Search for the cell housing the specified text and yield its [X, Y] center coordinate. 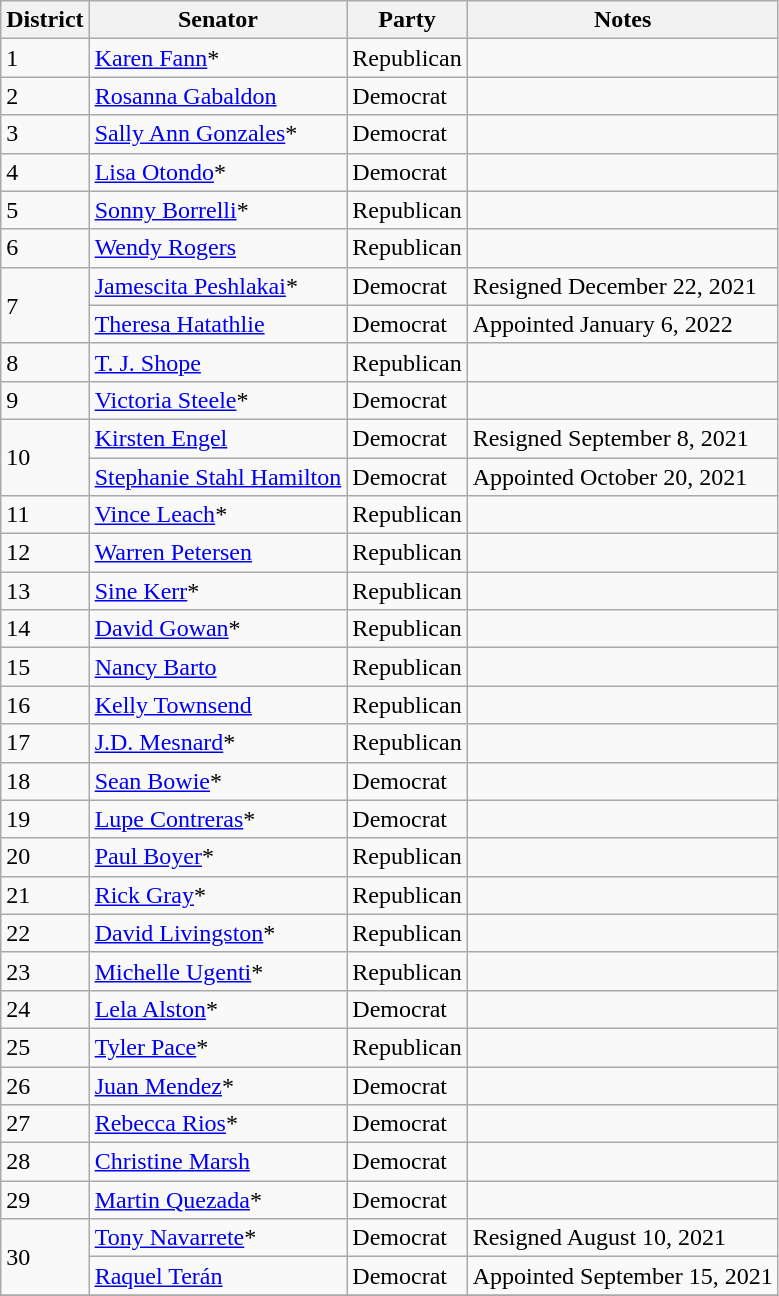
David Gowan* [218, 629]
30 [45, 1257]
25 [45, 1047]
Karen Fann* [218, 58]
Kelly Townsend [218, 705]
26 [45, 1085]
16 [45, 705]
23 [45, 971]
Theresa Hatathlie [218, 324]
Lisa Otondo* [218, 172]
Party [407, 20]
28 [45, 1162]
5 [45, 210]
Vince Leach* [218, 515]
Paul Boyer* [218, 857]
20 [45, 857]
Martin Quezada* [218, 1200]
Jamescita Peshlakai* [218, 286]
19 [45, 819]
14 [45, 629]
7 [45, 305]
Juan Mendez* [218, 1085]
Appointed January 6, 2022 [622, 324]
22 [45, 933]
29 [45, 1200]
Sonny Borrelli* [218, 210]
Appointed September 15, 2021 [622, 1276]
Sine Kerr* [218, 591]
J.D. Mesnard* [218, 743]
18 [45, 781]
Victoria Steele* [218, 400]
Senator [218, 20]
11 [45, 515]
Sally Ann Gonzales* [218, 134]
Resigned August 10, 2021 [622, 1238]
Notes [622, 20]
21 [45, 895]
Christine Marsh [218, 1162]
Resigned September 8, 2021 [622, 438]
4 [45, 172]
13 [45, 591]
Stephanie Stahl Hamilton [218, 477]
Lupe Contreras* [218, 819]
8 [45, 362]
Resigned December 22, 2021 [622, 286]
17 [45, 743]
Wendy Rogers [218, 248]
Rosanna Gabaldon [218, 96]
Rebecca Rios* [218, 1124]
12 [45, 553]
Nancy Barto [218, 667]
10 [45, 457]
Michelle Ugenti* [218, 971]
Rick Gray* [218, 895]
T. J. Shope [218, 362]
1 [45, 58]
Tyler Pace* [218, 1047]
3 [45, 134]
District [45, 20]
Warren Petersen [218, 553]
Tony Navarrete* [218, 1238]
6 [45, 248]
2 [45, 96]
Lela Alston* [218, 1009]
Appointed October 20, 2021 [622, 477]
24 [45, 1009]
David Livingston* [218, 933]
Kirsten Engel [218, 438]
Raquel Terán [218, 1276]
15 [45, 667]
9 [45, 400]
Sean Bowie* [218, 781]
27 [45, 1124]
